Provide the (X, Y) coordinate of the cell's center where the given text is located.  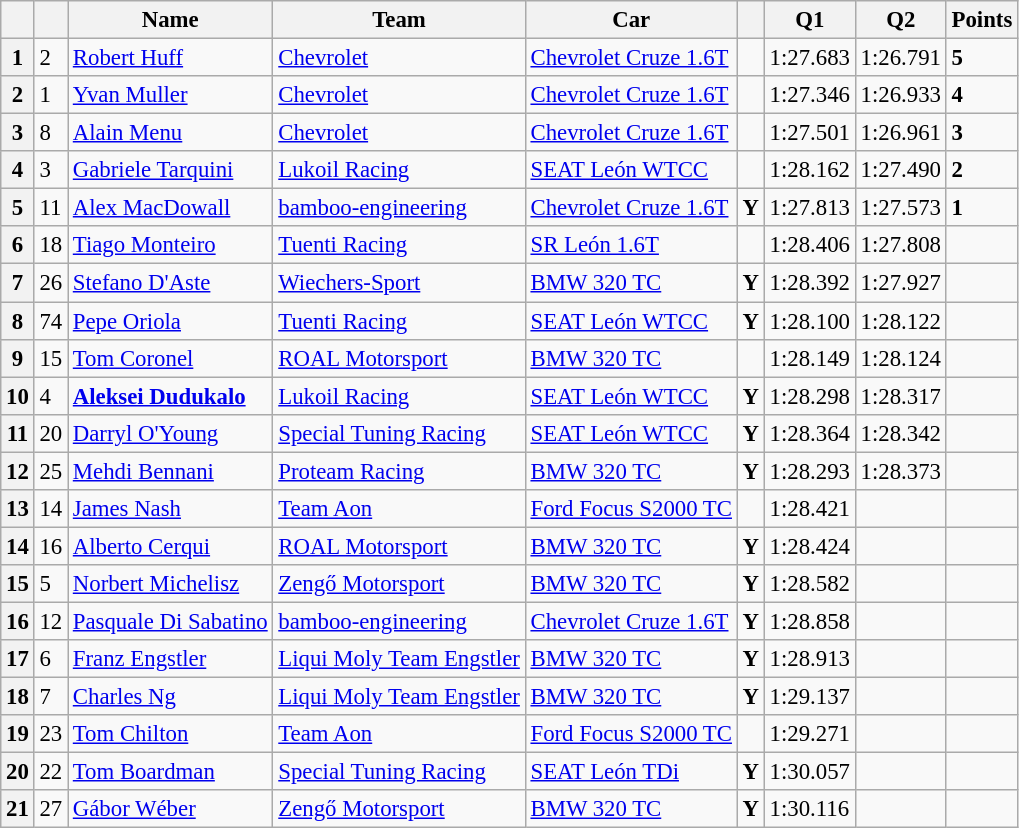
Stefano D'Aste (170, 283)
1:28.122 (900, 321)
1:28.162 (810, 170)
Q1 (810, 20)
Norbert Michelisz (170, 584)
SEAT León TDi (631, 772)
1:27.813 (810, 208)
19 (18, 734)
1:28.582 (810, 584)
1:28.913 (810, 659)
Proteam Racing (399, 471)
1:28.858 (810, 621)
Tiago Monteiro (170, 245)
Alain Menu (170, 133)
1:29.271 (810, 734)
1:28.364 (810, 433)
21 (18, 809)
1:28.293 (810, 471)
Tom Chilton (170, 734)
1:29.137 (810, 697)
Points (982, 20)
1:28.392 (810, 283)
Aleksei Dudukalo (170, 396)
1:30.116 (810, 809)
26 (50, 283)
Franz Engstler (170, 659)
1:28.317 (900, 396)
1:28.149 (810, 358)
Tom Boardman (170, 772)
1:28.421 (810, 509)
10 (18, 396)
1:26.933 (900, 95)
1:26.961 (900, 133)
13 (18, 509)
1:26.791 (900, 58)
1:27.501 (810, 133)
Team (399, 20)
1:27.927 (900, 283)
1:28.124 (900, 358)
1:27.808 (900, 245)
Yvan Muller (170, 95)
1:28.424 (810, 546)
Gabriele Tarquini (170, 170)
Q2 (900, 20)
1:28.406 (810, 245)
27 (50, 809)
Name (170, 20)
1:28.100 (810, 321)
Pepe Oriola (170, 321)
17 (18, 659)
74 (50, 321)
Alberto Cerqui (170, 546)
1:27.346 (810, 95)
SR León 1.6T (631, 245)
Robert Huff (170, 58)
Mehdi Bennani (170, 471)
1:27.573 (900, 208)
1:28.342 (900, 433)
James Nash (170, 509)
Alex MacDowall (170, 208)
1:28.298 (810, 396)
Pasquale Di Sabatino (170, 621)
1:30.057 (810, 772)
1:28.373 (900, 471)
9 (18, 358)
23 (50, 734)
25 (50, 471)
Wiechers-Sport (399, 283)
Darryl O'Young (170, 433)
22 (50, 772)
Gábor Wéber (170, 809)
Car (631, 20)
1:27.490 (900, 170)
Tom Coronel (170, 358)
Charles Ng (170, 697)
1:27.683 (810, 58)
